For the text-containing cell, return its midpoint in [X, Y] coordinate format. 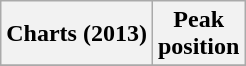
Charts (2013) [77, 34]
Peakposition [198, 34]
